For the text-containing cell, return its midpoint in [X, Y] coordinate format. 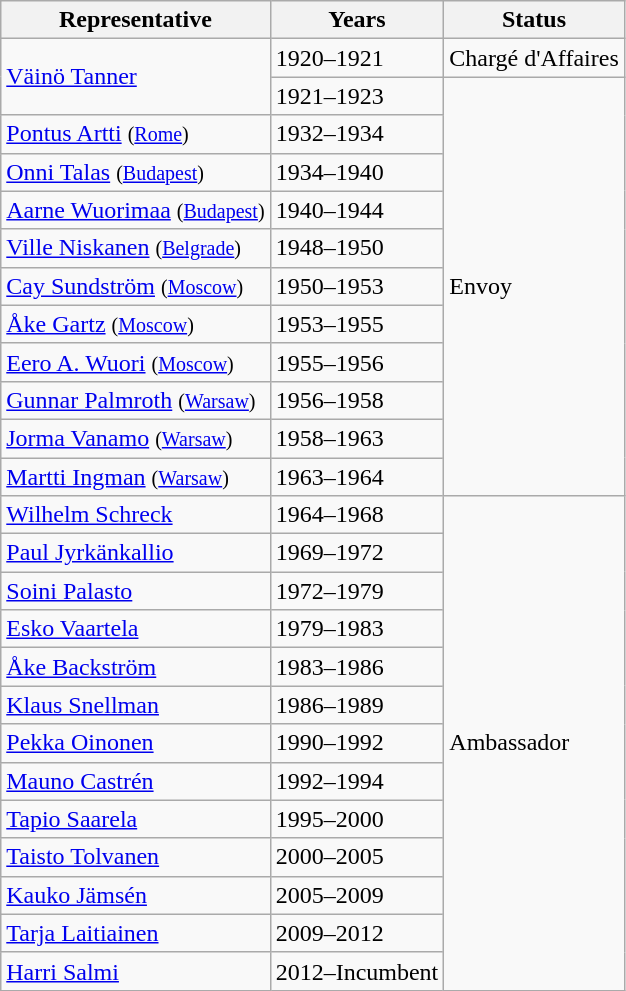
1992–1994 [357, 781]
Kauko Jämsén [136, 895]
2012–Incumbent [357, 971]
Tarja Laitiainen [136, 933]
2009–2012 [357, 933]
1958–1963 [357, 438]
Åke Backström [136, 667]
1964–1968 [357, 515]
Pekka Oinonen [136, 743]
1956–1958 [357, 400]
Mauno Castrén [136, 781]
1972–1979 [357, 591]
1990–1992 [357, 743]
1932–1934 [357, 134]
Tapio Saarela [136, 819]
Aarne Wuorimaa (Budapest) [136, 210]
1983–1986 [357, 667]
Martti Ingman (Warsaw) [136, 477]
2000–2005 [357, 857]
1950–1953 [357, 286]
Pontus Artti (Rome) [136, 134]
1921–1923 [357, 96]
1955–1956 [357, 362]
1979–1983 [357, 629]
Eero A. Wuori (Moscow) [136, 362]
1963–1964 [357, 477]
Wilhelm Schreck [136, 515]
Åke Gartz (Moscow) [136, 324]
Status [534, 20]
Klaus Snellman [136, 705]
Onni Talas (Budapest) [136, 172]
1940–1944 [357, 210]
1986–1989 [357, 705]
1948–1950 [357, 248]
Years [357, 20]
1969–1972 [357, 553]
Jorma Vanamo (Warsaw) [136, 438]
Harri Salmi [136, 971]
1953–1955 [357, 324]
Esko Vaartela [136, 629]
2005–2009 [357, 895]
Soini Palasto [136, 591]
1934–1940 [357, 172]
1920–1921 [357, 58]
Representative [136, 20]
Chargé d'Affaires [534, 58]
Gunnar Palmroth (Warsaw) [136, 400]
Taisto Tolvanen [136, 857]
Cay Sundström (Moscow) [136, 286]
Paul Jyrkänkallio [136, 553]
Ville Niskanen (Belgrade) [136, 248]
Ambassador [534, 744]
1995–2000 [357, 819]
Envoy [534, 286]
Väinö Tanner [136, 77]
